Extract the [x, y] coordinate from the center of the cell holding the provided text.  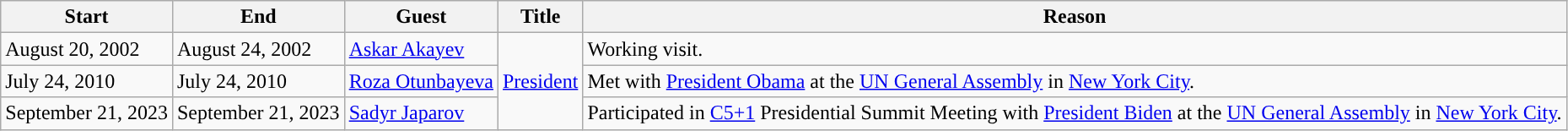
Participated in C5+1 Presidential Summit Meeting with President Biden at the UN General Assembly in New York City. [1075, 113]
August 20, 2002 [87, 49]
Guest [421, 17]
Start [87, 17]
President [540, 81]
End [258, 17]
Askar Akayev [421, 49]
Working visit. [1075, 49]
Met with President Obama at the UN General Assembly in New York City. [1075, 81]
Roza Otunbayeva [421, 81]
Reason [1075, 17]
Sadyr Japarov [421, 113]
Title [540, 17]
August 24, 2002 [258, 49]
